Search for the cell housing the specified text and yield its [X, Y] center coordinate. 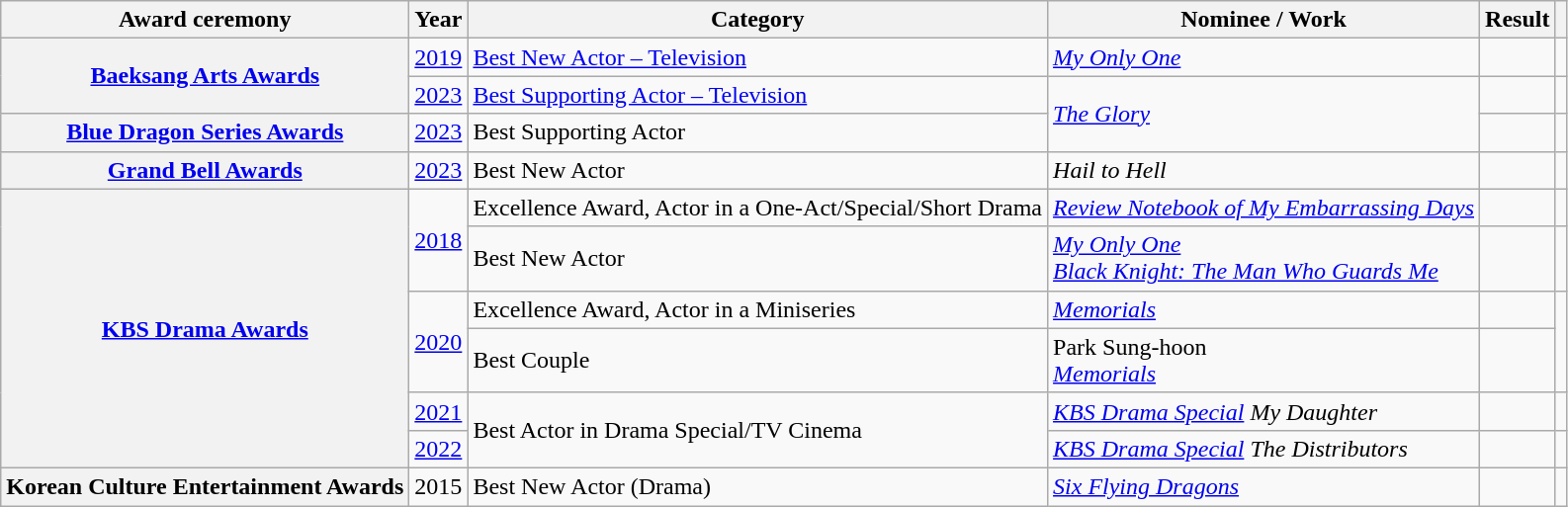
Nominee / Work [1263, 20]
Korean Culture Entertainment Awards [206, 486]
Best Couple [757, 360]
Best New Actor (Drama) [757, 486]
Review Notebook of My Embarrassing Days [1263, 208]
KBS Drama Special My Daughter [1263, 411]
KBS Drama Awards [206, 328]
Award ceremony [206, 20]
Best Supporting Actor – Television [757, 95]
Memorials [1263, 309]
Blue Dragon Series Awards [206, 132]
KBS Drama Special The Distributors [1263, 449]
2021 [439, 411]
2018 [439, 239]
The Glory [1263, 114]
My Only One [1263, 57]
Year [439, 20]
Park Sung-hoon Memorials [1263, 360]
2020 [439, 342]
Best Supporting Actor [757, 132]
Best Actor in Drama Special/TV Cinema [757, 430]
My Only OneBlack Knight: The Man Who Guards Me [1263, 259]
Excellence Award, Actor in a One-Act/Special/Short Drama [757, 208]
Baeksang Arts Awards [206, 76]
2019 [439, 57]
Six Flying Dragons [1263, 486]
2022 [439, 449]
Hail to Hell [1263, 170]
Best New Actor – Television [757, 57]
Grand Bell Awards [206, 170]
2015 [439, 486]
Result [1518, 20]
Category [757, 20]
Excellence Award, Actor in a Miniseries [757, 309]
